Capture the cell that displays the provided text and extract its [x, y] central coordinate. 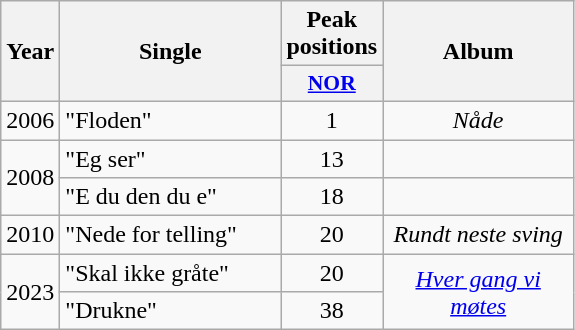
13 [332, 159]
1 [332, 120]
"Floden" [170, 120]
2006 [30, 120]
18 [332, 197]
2010 [30, 235]
"Drukne" [170, 311]
"Skal ikke gråte" [170, 273]
Nåde [478, 120]
"Eg ser" [170, 159]
Rundt neste sving [478, 235]
NOR [332, 84]
Peak positions [332, 34]
Album [478, 52]
38 [332, 311]
Single [170, 52]
2023 [30, 292]
"Nede for telling" [170, 235]
Hver gang vi møtes [478, 292]
2008 [30, 178]
Year [30, 52]
"E du den du e" [170, 197]
